Search for the cell housing the specified text and yield its [X, Y] center coordinate. 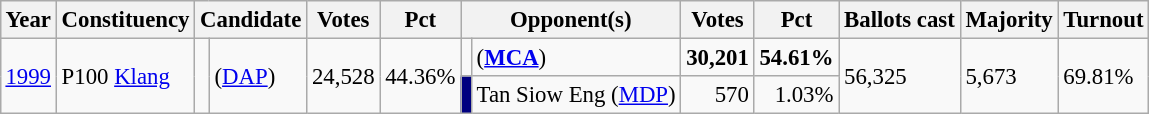
54.61% [796, 57]
(DAP) [258, 76]
Tan Siow Eng (MDP) [576, 95]
Opponent(s) [571, 20]
30,201 [718, 57]
44.36% [420, 76]
Constituency [125, 20]
P100 Klang [125, 76]
570 [718, 95]
Candidate [251, 20]
Year [28, 20]
5,673 [1009, 76]
Majority [1009, 20]
69.81% [1104, 76]
Ballots cast [900, 20]
1999 [28, 76]
1.03% [796, 95]
56,325 [900, 76]
(MCA) [576, 57]
24,528 [344, 76]
Turnout [1104, 20]
